Identify which cell holds the provided text, then report its (x, y) central coordinate. 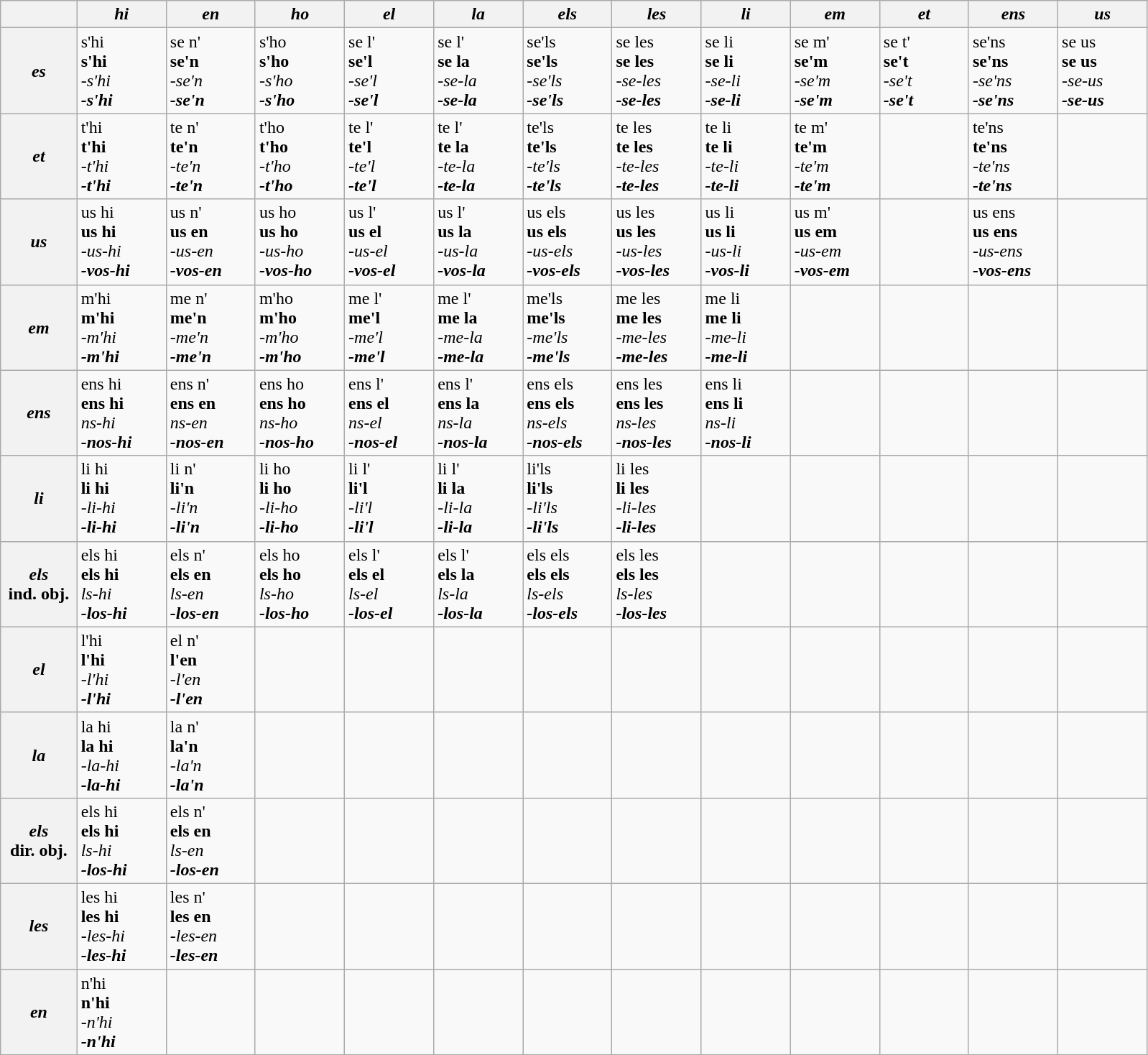
ho (300, 14)
elsind. obj. (39, 584)
me l'me la-me-la-me-la (478, 328)
l'hil'hi-l'hi-l'hi (121, 670)
te n'te'n-te'n-te'n (210, 157)
me lesme les-me-les-me-les (657, 328)
us elsus els-us-els-vos-els (568, 241)
li holi ho-li-ho-li-ho (300, 499)
els lesels lesls-les-los-les (657, 584)
te lite li-te-li-te-li (746, 157)
la n'la'n-la'n-la'n (210, 755)
li hili hi-li-hi-li-hi (121, 499)
us lesus les-us-les-vos-les (657, 241)
te l'te'l-te'l-te'l (389, 157)
ens l'ens lans-la-nos-la (478, 413)
elsdir. obj. (39, 841)
se'nsse'ns-se'ns-se'ns (1013, 70)
te m'te'm-te'm-te'm (835, 157)
li lesli les-li-les-li-les (657, 499)
li l'li la-li-la-li-la (478, 499)
us n'us en-us-en-vos-en (210, 241)
us l'us el-us-el-vos-el (389, 241)
se t'se't-se't-se't (924, 70)
ens hiens hins-hi-nos-hi (121, 413)
ens hoens hons-ho-nos-ho (300, 413)
les n'les en-les-en-les-en (210, 926)
se lise li-se-li-se-li (746, 70)
els l'els lals-la-los-la (478, 584)
us lius li-us-li-vos-li (746, 241)
ens n'ens enns-en-nos-en (210, 413)
t'hot'ho-t'ho-t'ho (300, 157)
ens elsens elsns-els-nos-els (568, 413)
es (39, 70)
les hiles hi-les-hi-les-hi (121, 926)
s'his'hi-s'hi-s'hi (121, 70)
me l'me'l-me'l-me'l (389, 328)
ens l'ens elns-el-nos-el (389, 413)
li n'li'n-li'n-li'n (210, 499)
els (568, 14)
te leste les-te-les-te-les (657, 157)
se usse us-se-us-se-us (1103, 70)
us hius hi-us-hi-vos-hi (121, 241)
te'nste'ns-te'ns-te'ns (1013, 157)
us l'us la-us-la-vos-la (478, 241)
els l'els ells-el-los-el (389, 584)
se l'se'l-se'l-se'l (389, 70)
la hila hi-la-hi-la-hi (121, 755)
hi (121, 14)
me lime li-me-li-me-li (746, 328)
te l'te la-te-la-te-la (478, 157)
us m'us em-us-em-vos-em (835, 241)
us ensus ens-us-ens-vos-ens (1013, 241)
se m'se'm-se'm-se'm (835, 70)
me n'me'n-me'n-me'n (210, 328)
ens liens lins-li-nos-li (746, 413)
se lesse les-se-les-se-les (657, 70)
els hoels hols-ho-los-ho (300, 584)
te'lste'ls-te'ls-te'ls (568, 157)
se l'se la-se-la-se-la (478, 70)
ens lesens lesns-les-nos-les (657, 413)
s'hos'ho-s'ho-s'ho (300, 70)
t'hit'hi-t'hi-t'hi (121, 157)
m'him'hi-m'hi-m'hi (121, 328)
el n'l'en-l'en-l'en (210, 670)
us hous ho-us-ho-vos-ho (300, 241)
se'lsse'ls-se'ls-se'ls (568, 70)
n'hin'hi-n'hi-n'hi (121, 1012)
li l'li'l-li'l-li'l (389, 499)
m'hom'ho-m'ho-m'ho (300, 328)
li'lsli'ls-li'ls-li'ls (568, 499)
me'lsme'ls-me'ls-me'ls (568, 328)
se n'se'n-se'n-se'n (210, 70)
els elsels elsls-els-los-els (568, 584)
